Capture the cell that displays the provided text and extract its (X, Y) central coordinate. 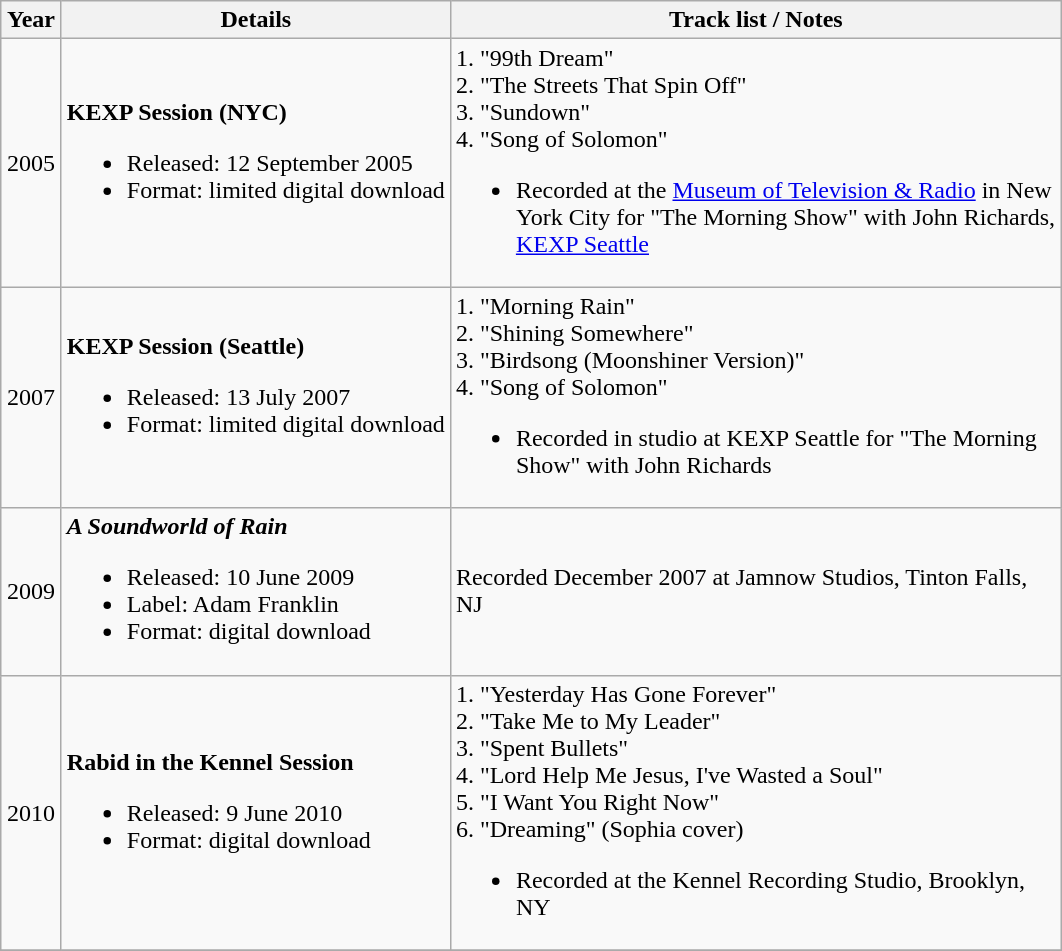
Rabid in the Kennel SessionReleased: 9 June 2010Format: digital download (256, 812)
2005 (32, 163)
Recorded December 2007 at Jamnow Studios, Tinton Falls, NJ (756, 592)
KEXP Session (Seattle)Released: 13 July 2007Format: limited digital download (256, 398)
Details (256, 20)
Year (32, 20)
KEXP Session (NYC)Released: 12 September 2005Format: limited digital download (256, 163)
2009 (32, 592)
2007 (32, 398)
Track list / Notes (756, 20)
A Soundworld of RainReleased: 10 June 2009Label: Adam FranklinFormat: digital download (256, 592)
2010 (32, 812)
